Pinpoint the cell where the given text exists, returning its [X, Y] midpoint coordinate. 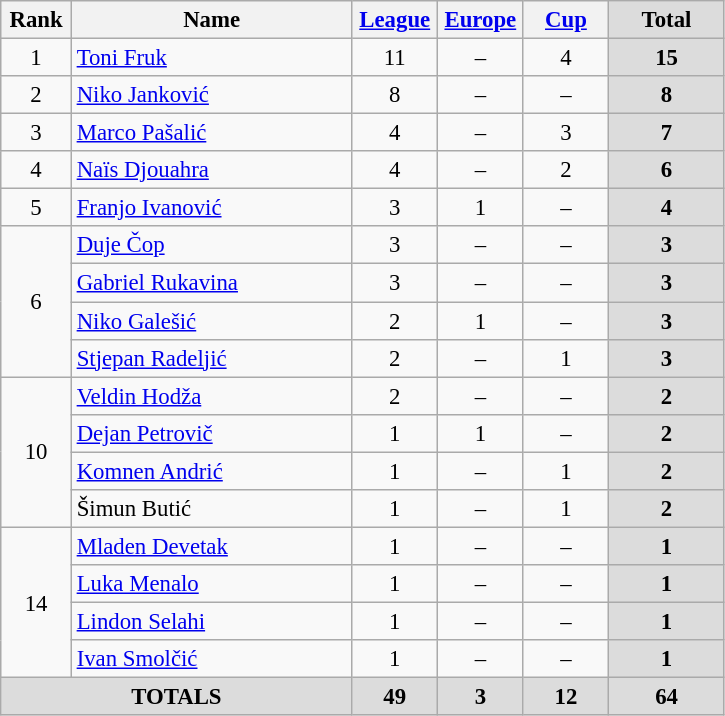
Niko Janković [212, 95]
Stjepan Radeljić [212, 358]
Naïs Djouahra [212, 170]
Europe [481, 20]
Duje Čop [212, 245]
Marco Pašalić [212, 133]
12 [566, 697]
Name [212, 20]
Veldin Hodža [212, 396]
15 [667, 58]
Luka Menalo [212, 584]
Dejan Petrovič [212, 433]
7 [667, 133]
Lindon Selahi [212, 621]
11 [395, 58]
Gabriel Rukavina [212, 283]
Ivan Smolčić [212, 659]
Rank [36, 20]
Total [667, 20]
Franjo Ivanović [212, 208]
Mladen Devetak [212, 546]
14 [36, 602]
64 [667, 697]
5 [36, 208]
Niko Galešić [212, 321]
League [395, 20]
TOTALS [176, 697]
49 [395, 697]
Komnen Andrić [212, 471]
Toni Fruk [212, 58]
Cup [566, 20]
Šimun Butić [212, 509]
10 [36, 452]
